Scan for the cell matching the given text and deliver its [x, y] coordinate at center. 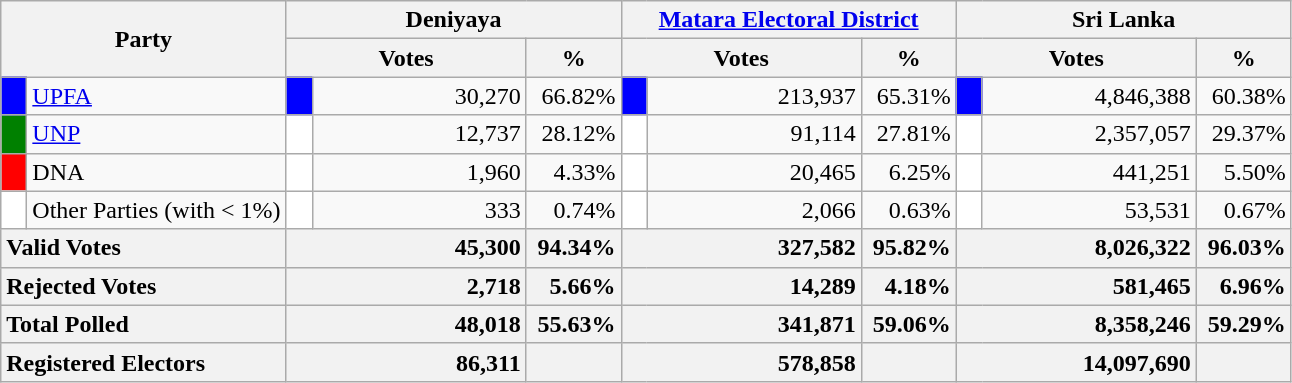
4,846,388 [1089, 96]
213,937 [754, 96]
8,026,322 [1076, 248]
14,097,690 [1076, 362]
1,960 [419, 172]
27.81% [908, 134]
65.31% [908, 96]
48,018 [406, 324]
Other Parties (with < 1%) [156, 210]
6.25% [908, 172]
2,357,057 [1089, 134]
0.63% [908, 210]
45,300 [406, 248]
333 [419, 210]
0.74% [574, 210]
66.82% [574, 96]
Party [144, 39]
UPFA [156, 96]
12,737 [419, 134]
6.96% [1244, 286]
86,311 [406, 362]
60.38% [1244, 96]
59.29% [1244, 324]
Deniyaya [454, 20]
Registered Electors [144, 362]
UNP [156, 134]
Valid Votes [144, 248]
59.06% [908, 324]
Matara Electoral District [788, 20]
28.12% [574, 134]
DNA [156, 172]
Rejected Votes [144, 286]
Sri Lanka [1124, 20]
2,066 [754, 210]
29.37% [1244, 134]
581,465 [1076, 286]
14,289 [741, 286]
96.03% [1244, 248]
2,718 [406, 286]
4.33% [574, 172]
Total Polled [144, 324]
341,871 [741, 324]
327,582 [741, 248]
441,251 [1089, 172]
20,465 [754, 172]
91,114 [754, 134]
578,858 [741, 362]
53,531 [1089, 210]
5.66% [574, 286]
95.82% [908, 248]
4.18% [908, 286]
5.50% [1244, 172]
55.63% [574, 324]
94.34% [574, 248]
30,270 [419, 96]
8,358,246 [1076, 324]
0.67% [1244, 210]
